Search for the cell housing the specified text and yield its (X, Y) center coordinate. 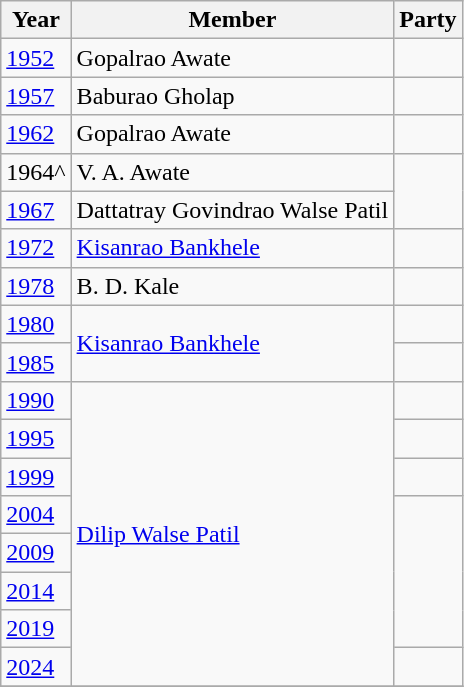
Party (428, 20)
1964^ (36, 172)
1990 (36, 400)
1957 (36, 96)
Baburao Gholap (232, 96)
1962 (36, 134)
1967 (36, 210)
2014 (36, 591)
Dattatray Govindrao Walse Patil (232, 210)
2024 (36, 667)
V. A. Awate (232, 172)
1980 (36, 324)
1978 (36, 286)
Dilip Walse Patil (232, 533)
B. D. Kale (232, 286)
1985 (36, 362)
1952 (36, 58)
1999 (36, 477)
1995 (36, 438)
2019 (36, 629)
Member (232, 20)
1972 (36, 248)
Year (36, 20)
2004 (36, 515)
2009 (36, 553)
